Find where the given text appears and provide that cell's center as (x, y) coordinate. 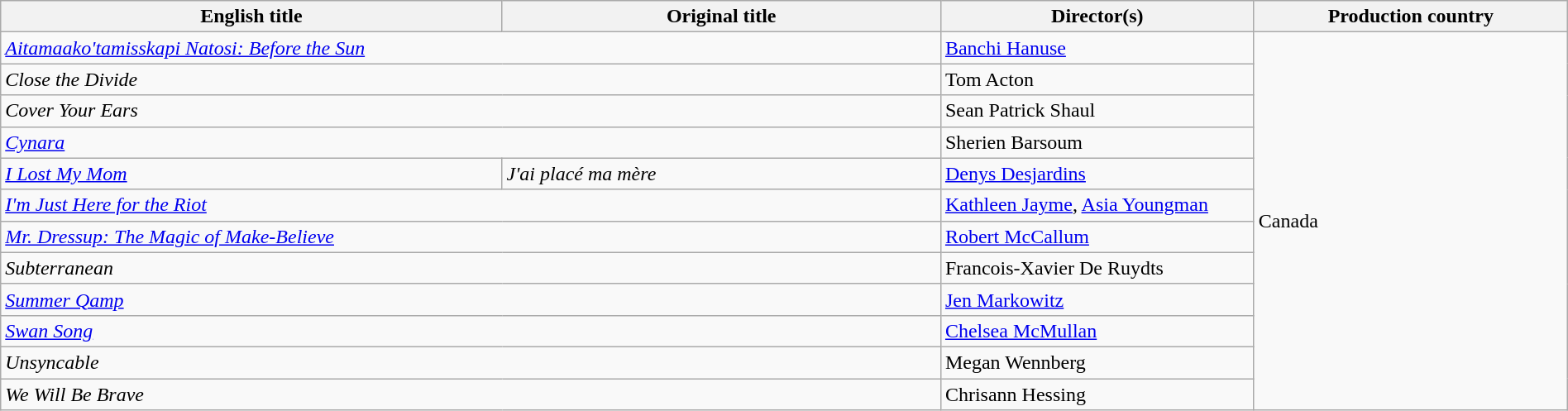
Swan Song (471, 331)
J'ai placé ma mère (721, 174)
Denys Desjardins (1097, 174)
English title (251, 17)
Director(s) (1097, 17)
Sherien Barsoum (1097, 142)
Summer Qamp (471, 299)
Jen Markowitz (1097, 299)
Tom Acton (1097, 79)
Kathleen Jayme, Asia Youngman (1097, 205)
Mr. Dressup: The Magic of Make-Believe (471, 237)
Subterranean (471, 268)
I Lost My Mom (251, 174)
Banchi Hanuse (1097, 48)
Cynara (471, 142)
I'm Just Here for the Riot (471, 205)
Francois-Xavier De Ruydts (1097, 268)
Chrisann Hessing (1097, 394)
Aitamaako'tamisskapi Natosi: Before the Sun (471, 48)
Close the Divide (471, 79)
Chelsea McMullan (1097, 331)
Megan Wennberg (1097, 362)
Sean Patrick Shaul (1097, 111)
Cover Your Ears (471, 111)
Production country (1411, 17)
Unsyncable (471, 362)
We Will Be Brave (471, 394)
Original title (721, 17)
Robert McCallum (1097, 237)
Canada (1411, 222)
